Return [x, y] of the center of cell containing provided text 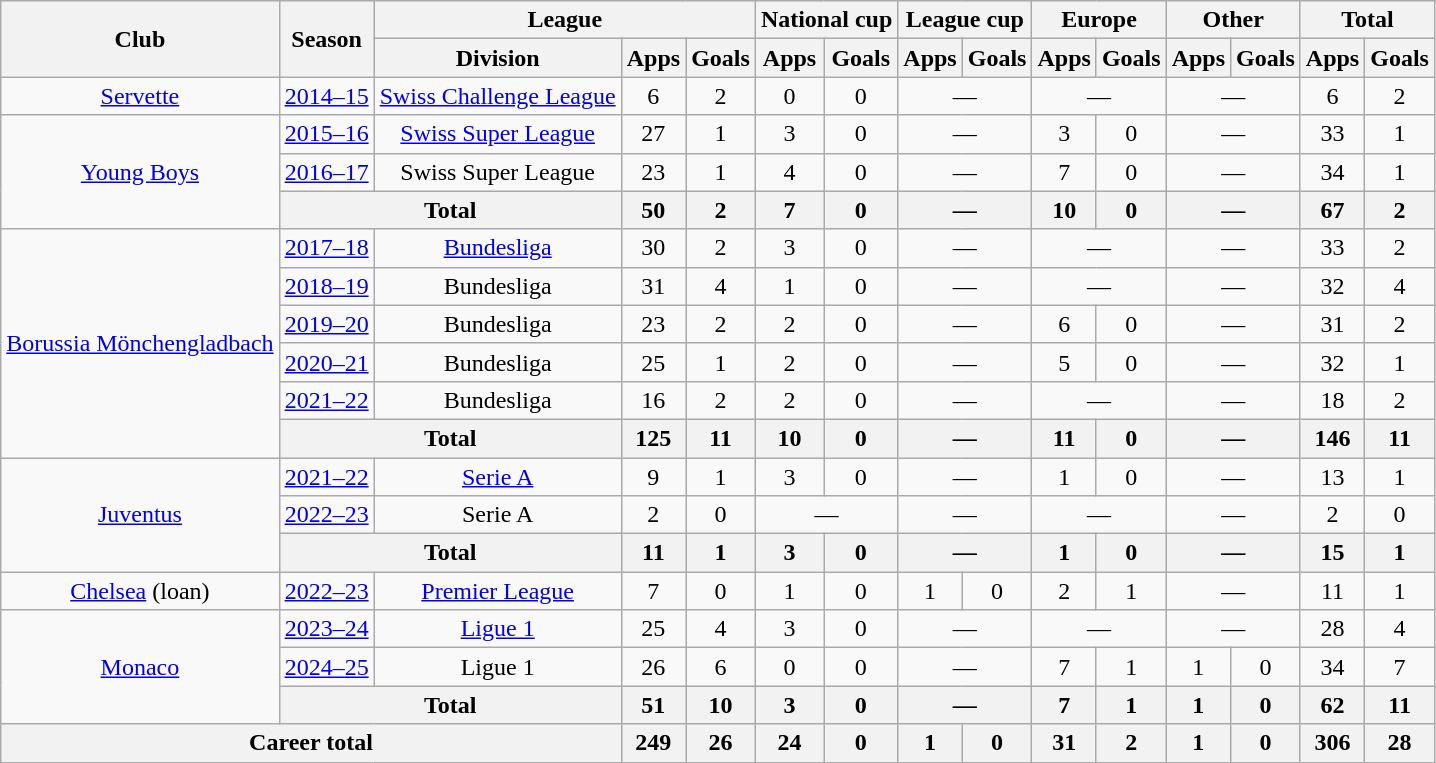
249 [653, 743]
16 [653, 400]
2014–15 [326, 96]
Servette [140, 96]
Monaco [140, 667]
Division [498, 58]
5 [1064, 362]
League [564, 20]
Club [140, 39]
27 [653, 134]
2018–19 [326, 286]
24 [789, 743]
51 [653, 705]
146 [1332, 438]
2019–20 [326, 324]
62 [1332, 705]
67 [1332, 210]
Borussia Mönchengladbach [140, 343]
125 [653, 438]
Season [326, 39]
Europe [1099, 20]
50 [653, 210]
Juventus [140, 515]
Career total [311, 743]
Other [1233, 20]
Swiss Challenge League [498, 96]
2016–17 [326, 172]
Young Boys [140, 172]
2017–18 [326, 248]
13 [1332, 477]
Premier League [498, 591]
2023–24 [326, 629]
9 [653, 477]
Chelsea (loan) [140, 591]
2020–21 [326, 362]
18 [1332, 400]
306 [1332, 743]
2024–25 [326, 667]
30 [653, 248]
15 [1332, 553]
2015–16 [326, 134]
League cup [965, 20]
National cup [826, 20]
